Return [x, y] of the center of cell containing provided text 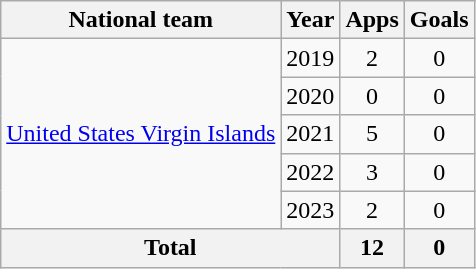
2023 [310, 210]
2019 [310, 58]
Total [170, 248]
Year [310, 20]
National team [141, 20]
United States Virgin Islands [141, 134]
12 [372, 248]
2020 [310, 96]
Goals [439, 20]
2021 [310, 134]
5 [372, 134]
Apps [372, 20]
2022 [310, 172]
3 [372, 172]
